Search for the cell housing the specified text and yield its (x, y) center coordinate. 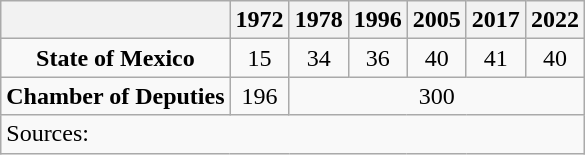
1972 (260, 20)
Sources: (293, 134)
Chamber of Deputies (116, 96)
36 (378, 58)
1996 (378, 20)
2022 (554, 20)
34 (318, 58)
2005 (436, 20)
1978 (318, 20)
15 (260, 58)
300 (436, 96)
196 (260, 96)
41 (496, 58)
State of Mexico (116, 58)
2017 (496, 20)
